Provide the [x, y] coordinate of the cell's center where the given text is located.  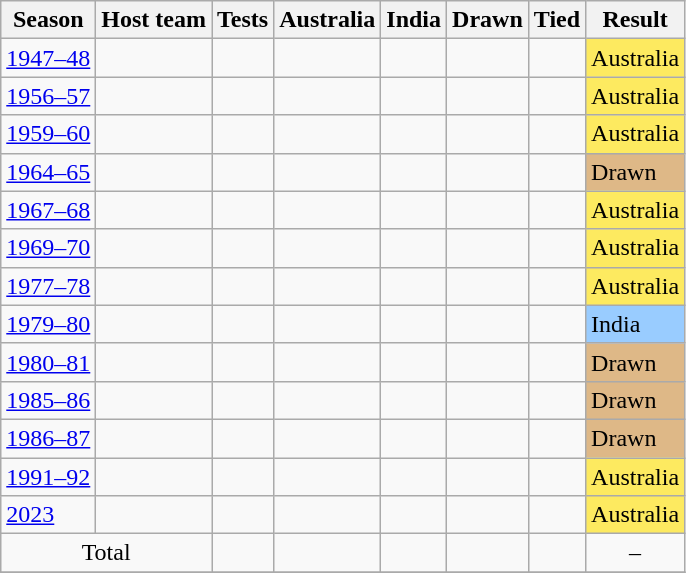
Tests [243, 20]
1956–57 [48, 96]
1980–81 [48, 362]
1969–70 [48, 248]
1977–78 [48, 286]
Result [636, 20]
1986–87 [48, 438]
1979–80 [48, 324]
1991–92 [48, 477]
1947–48 [48, 58]
1959–60 [48, 134]
1985–86 [48, 400]
Host team [154, 20]
2023 [48, 515]
– [636, 553]
1964–65 [48, 172]
Season [48, 20]
1967–68 [48, 210]
Total [106, 553]
Tied [556, 20]
